Locate the cell with the specified text and output its [x, y] center coordinate. 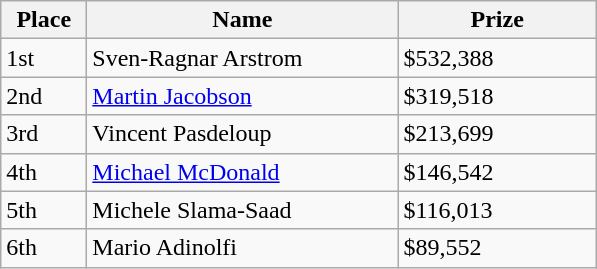
Prize [498, 20]
Name [242, 20]
Mario Adinolfi [242, 248]
$213,699 [498, 134]
$319,518 [498, 96]
3rd [44, 134]
$146,542 [498, 172]
Martin Jacobson [242, 96]
Vincent Pasdeloup [242, 134]
$532,388 [498, 58]
Place [44, 20]
6th [44, 248]
$116,013 [498, 210]
Michele Slama-Saad [242, 210]
2nd [44, 96]
5th [44, 210]
Sven-Ragnar Arstrom [242, 58]
Michael McDonald [242, 172]
$89,552 [498, 248]
1st [44, 58]
4th [44, 172]
